Locate the cell with the specified text and output its [x, y] center coordinate. 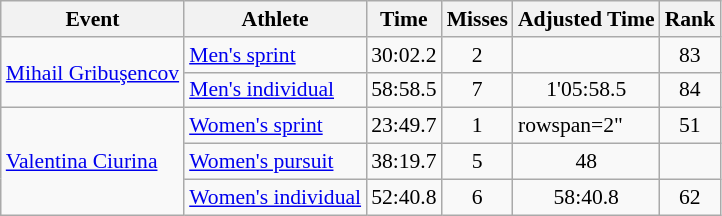
1 [478, 126]
5 [478, 162]
58:40.8 [586, 197]
62 [690, 197]
6 [478, 197]
52:40.8 [404, 197]
23:49.7 [404, 126]
Men's sprint [275, 55]
2 [478, 55]
Mihail Gribuşencov [92, 72]
30:02.2 [404, 55]
Women's sprint [275, 126]
Women's individual [275, 197]
48 [586, 162]
Valentina Ciurina [92, 162]
1'05:58.5 [586, 90]
51 [690, 126]
Event [92, 19]
Adjusted Time [586, 19]
83 [690, 55]
58:58.5 [404, 90]
Rank [690, 19]
Men's individual [275, 90]
Women's pursuit [275, 162]
38:19.7 [404, 162]
Athlete [275, 19]
84 [690, 90]
Time [404, 19]
Misses [478, 19]
rowspan=2" [586, 126]
7 [478, 90]
